For the text-containing cell, return its midpoint in [X, Y] coordinate format. 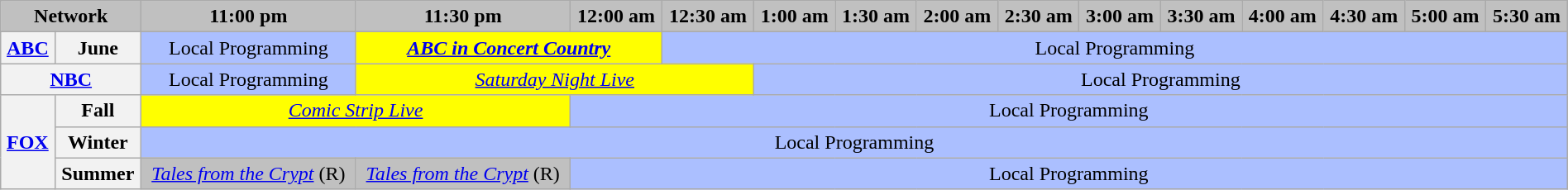
1:00 am [794, 17]
Saturday Night Live [554, 79]
FOX [28, 142]
3:00 am [1120, 17]
Network [71, 17]
11:30 pm [463, 17]
5:30 am [1527, 17]
NBC [71, 79]
ABC [28, 48]
Summer [98, 173]
2:00 am [957, 17]
11:00 pm [248, 17]
12:00 am [615, 17]
3:30 am [1201, 17]
4:30 am [1364, 17]
Comic Strip Live [356, 111]
12:30 am [708, 17]
ABC in Concert Country [509, 48]
1:30 am [876, 17]
2:30 am [1039, 17]
Fall [98, 111]
June [98, 48]
4:00 am [1283, 17]
Winter [98, 142]
5:00 am [1445, 17]
